Search for the cell housing the specified text and yield its [x, y] center coordinate. 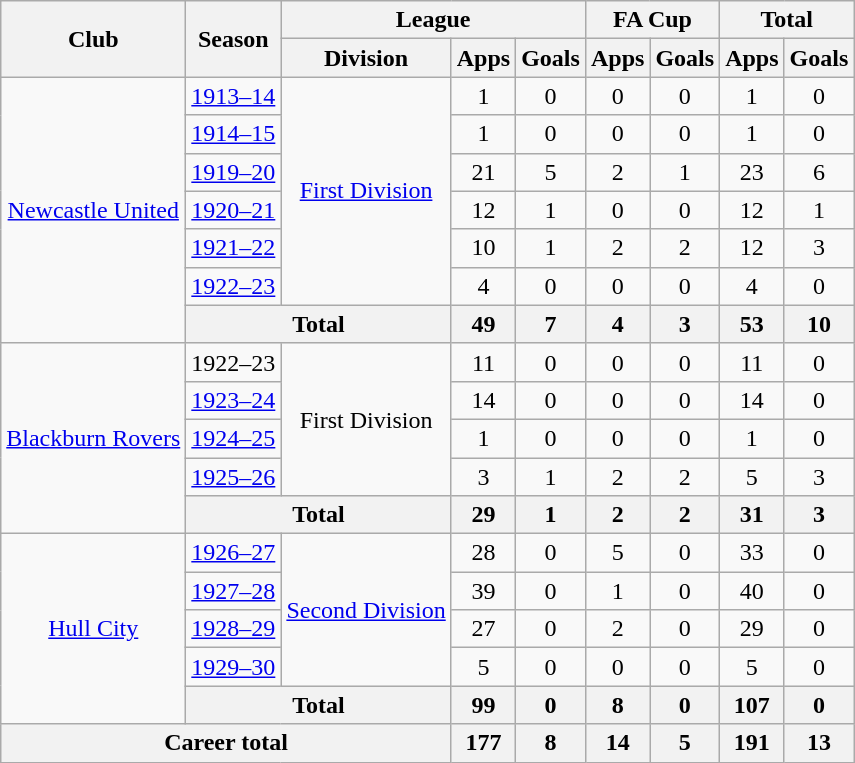
53 [752, 324]
1919–20 [234, 172]
99 [483, 705]
1924–25 [234, 438]
33 [752, 553]
1927–28 [234, 591]
1925–26 [234, 477]
40 [752, 591]
1926–27 [234, 553]
Blackburn Rovers [94, 438]
31 [752, 515]
1921–22 [234, 248]
Second Division [366, 610]
1928–29 [234, 629]
6 [819, 172]
League [434, 20]
107 [752, 705]
1914–15 [234, 134]
49 [483, 324]
1923–24 [234, 400]
13 [819, 743]
Club [94, 39]
27 [483, 629]
23 [752, 172]
191 [752, 743]
Career total [226, 743]
177 [483, 743]
FA Cup [652, 20]
Newcastle United [94, 210]
Season [234, 39]
7 [551, 324]
1913–14 [234, 96]
28 [483, 553]
1929–30 [234, 667]
Hull City [94, 629]
39 [483, 591]
21 [483, 172]
Division [366, 58]
1920–21 [234, 210]
